Identify which cell holds the provided text, then report its [x, y] central coordinate. 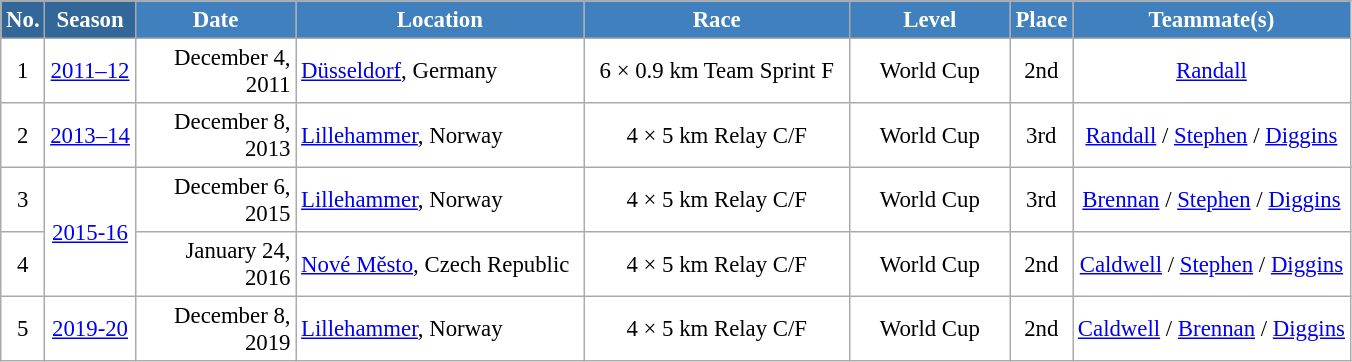
4 [23, 264]
January 24, 2016 [216, 264]
December 8, 2019 [216, 330]
Nové Město, Czech Republic [440, 264]
December 8, 2013 [216, 136]
1 [23, 72]
Caldwell / Brennan / Diggins [1212, 330]
Caldwell / Stephen / Diggins [1212, 264]
2011–12 [90, 72]
Place [1041, 20]
2013–14 [90, 136]
Düsseldorf, Germany [440, 72]
Teammate(s) [1212, 20]
Season [90, 20]
2019-20 [90, 330]
Level [930, 20]
Randall / Stephen / Diggins [1212, 136]
2 [23, 136]
Randall [1212, 72]
3 [23, 200]
6 × 0.9 km Team Sprint F [717, 72]
Race [717, 20]
Location [440, 20]
December 4, 2011 [216, 72]
December 6, 2015 [216, 200]
Brennan / Stephen / Diggins [1212, 200]
No. [23, 20]
5 [23, 330]
2015-16 [90, 232]
Date [216, 20]
